Identify which cell holds the provided text, then report its [x, y] central coordinate. 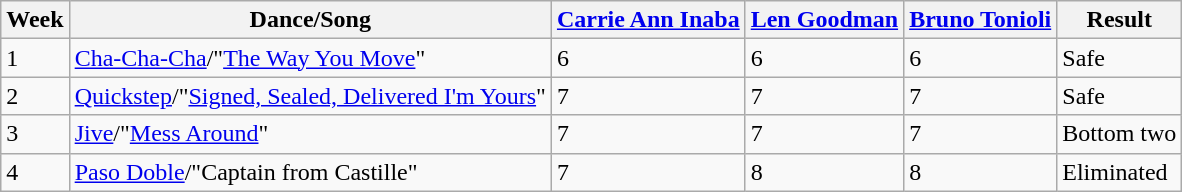
Paso Doble/"Captain from Castille" [310, 172]
Jive/"Mess Around" [310, 134]
Carrie Ann Inaba [648, 20]
3 [35, 134]
Result [1120, 20]
Dance/Song [310, 20]
2 [35, 96]
Week [35, 20]
Eliminated [1120, 172]
Bottom two [1120, 134]
Quickstep/"Signed, Sealed, Delivered I'm Yours" [310, 96]
Bruno Tonioli [980, 20]
1 [35, 58]
Len Goodman [824, 20]
4 [35, 172]
Cha-Cha-Cha/"The Way You Move" [310, 58]
